Locate the cell with the specified text and output its [x, y] center coordinate. 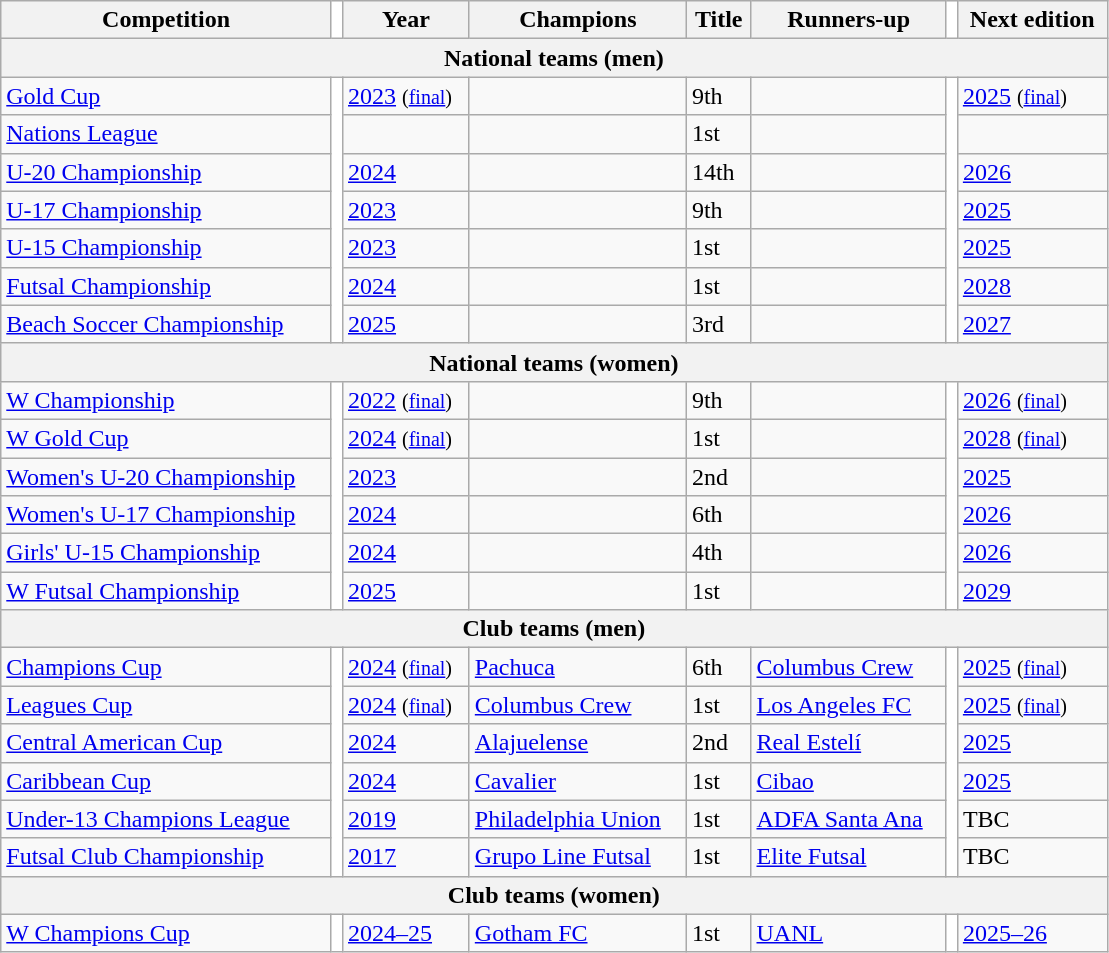
Club teams (women) [554, 895]
U-15 Championship [166, 248]
Los Angeles FC [848, 705]
Club teams (men) [554, 629]
Under-13 Champions League [166, 819]
Women's U-20 Championship [166, 477]
2028 (final) [1032, 438]
Title [718, 20]
2025–26 [1032, 933]
Leagues Cup [166, 705]
Competition [166, 20]
Nations League [166, 134]
Champions [578, 20]
Year [406, 20]
Alajuelense [578, 743]
Runners-up [848, 20]
W Champions Cup [166, 933]
Grupo Line Futsal [578, 857]
National teams (women) [554, 362]
14th [718, 172]
Beach Soccer Championship [166, 324]
Futsal Club Championship [166, 857]
Philadelphia Union [578, 819]
2022 (final) [406, 400]
2023 (final) [406, 96]
ADFA Santa Ana [848, 819]
2017 [406, 857]
2019 [406, 819]
Cavalier [578, 781]
National teams (men) [554, 58]
Girls' U-15 Championship [166, 553]
3rd [718, 324]
Cibao [848, 781]
UANL [848, 933]
4th [718, 553]
U-17 Championship [166, 210]
Elite Futsal [848, 857]
W Futsal Championship [166, 591]
2024–25 [406, 933]
Pachuca [578, 667]
Caribbean Cup [166, 781]
W Championship [166, 400]
2028 [1032, 286]
W Gold Cup [166, 438]
Central American Cup [166, 743]
Real Estelí [848, 743]
U-20 Championship [166, 172]
Gotham FC [578, 933]
2026 (final) [1032, 400]
Women's U-17 Championship [166, 515]
Gold Cup [166, 96]
Next edition [1032, 20]
Futsal Championship [166, 286]
Champions Cup [166, 667]
2029 [1032, 591]
2027 [1032, 324]
